Return (x, y) of the center of cell containing provided text 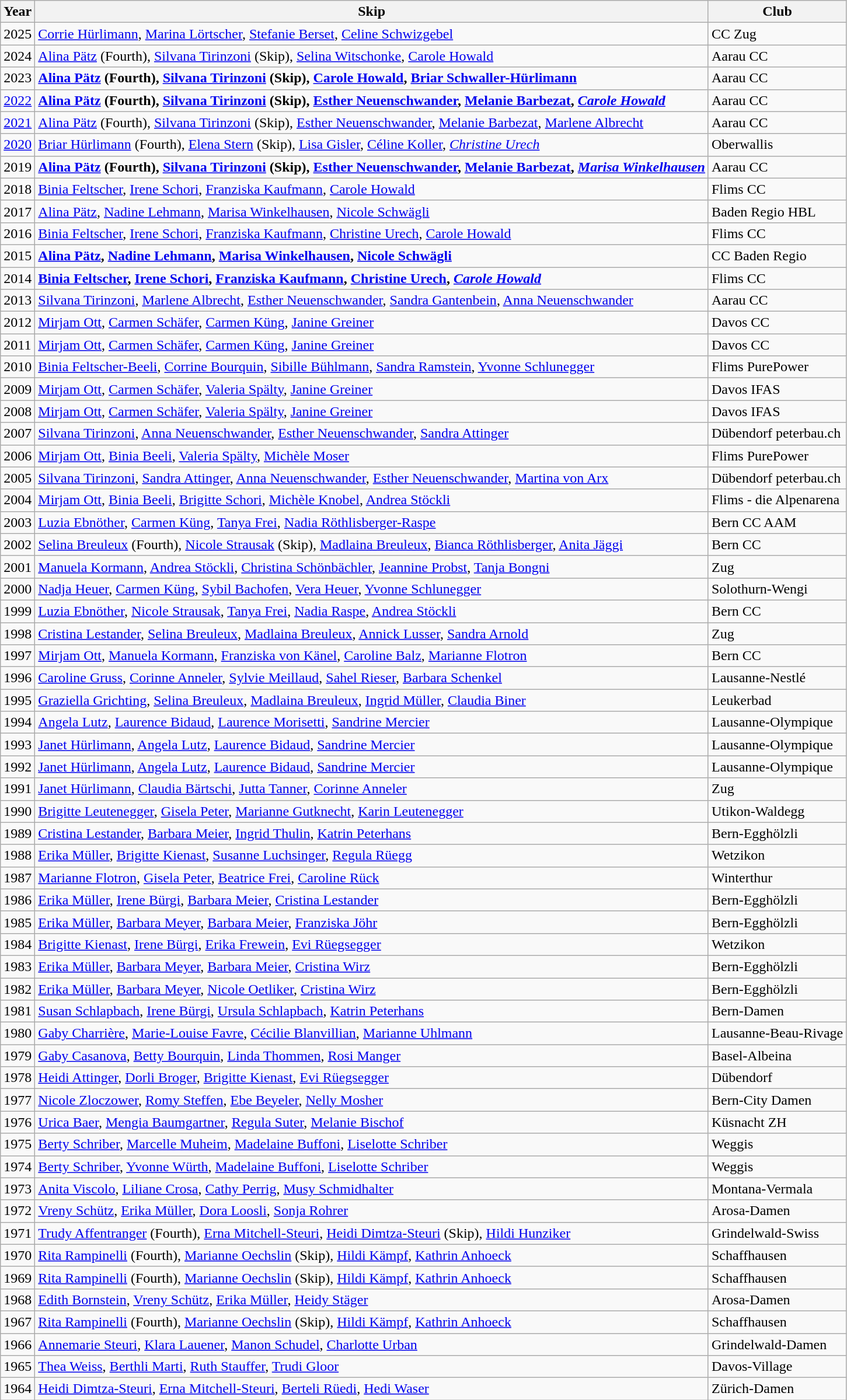
Winterthur (777, 878)
Erika Müller, Irene Bürgi, Barbara Meier, Cristina Lestander (372, 900)
1998 (18, 633)
1986 (18, 900)
1972 (18, 1211)
1996 (18, 678)
Edith Bornstein, Vreny Schütz, Erika Müller, Heidy Stäger (372, 1300)
1981 (18, 1011)
2010 (18, 367)
Thea Weiss, Berthli Marti, Ruth Stauffer, Trudi Gloor (372, 1367)
Lausanne-Beau-Rivage (777, 1034)
CC Baden Regio (777, 256)
Binia Feltscher-Beeli, Corrine Bourquin, Sibille Bühlmann, Sandra Ramstein, Yvonne Schlunegger (372, 367)
1993 (18, 745)
2003 (18, 522)
Selina Breuleux (Fourth), Nicole Strausak (Skip), Madlaina Breuleux, Bianca Röthlisberger, Anita Jäggi (372, 544)
Caroline Gruss, Corinne Anneler, Sylvie Meillaud, Sahel Rieser, Barbara Schenkel (372, 678)
1990 (18, 811)
Luzia Ebnöther, Carmen Küng, Tanya Frei, Nadia Röthlisberger-Raspe (372, 522)
Susan Schlapbach, Irene Bürgi, Ursula Schlapbach, Katrin Peterhans (372, 1011)
2001 (18, 567)
Leukerbad (777, 700)
Year (18, 12)
Solothurn-Wengi (777, 589)
1991 (18, 789)
1975 (18, 1144)
Nicole Zloczower, Romy Steffen, Ebe Beyeler, Nelly Mosher (372, 1100)
1980 (18, 1034)
1995 (18, 700)
Urica Baer, Mengia Baumgartner, Regula Suter, Melanie Bischof (372, 1122)
Brigitte Kienast, Irene Bürgi, Erika Frewein, Evi Rüegsegger (372, 944)
1987 (18, 878)
Utikon-Waldegg (777, 811)
Gaby Casanova, Betty Bourquin, Linda Thommen, Rosi Manger (372, 1056)
Mirjam Ott, Manuela Kormann, Franziska von Känel, Caroline Balz, Marianne Flotron (372, 656)
Oberwallis (777, 145)
Gaby Charrière, Marie-Louise Favre, Cécilie Blanvillian, Marianne Uhlmann (372, 1034)
2011 (18, 345)
1968 (18, 1300)
Cristina Lestander, Barbara Meier, Ingrid Thulin, Katrin Peterhans (372, 833)
1983 (18, 966)
Lausanne-Nestlé (777, 678)
1966 (18, 1344)
Annemarie Steuri, Klara Lauener, Manon Schudel, Charlotte Urban (372, 1344)
2020 (18, 145)
2006 (18, 456)
2024 (18, 56)
Berty Schriber, Marcelle Muheim, Madelaine Buffoni, Liselotte Schriber (372, 1144)
1989 (18, 833)
Trudy Affentranger (Fourth), Erna Mitchell-Steuri, Heidi Dimtza-Steuri (Skip), Hildi Hunziker (372, 1233)
Bern CC AAM (777, 522)
1973 (18, 1189)
1988 (18, 856)
1969 (18, 1277)
2025 (18, 34)
1967 (18, 1322)
2023 (18, 78)
Alina Pätz (Fourth), Silvana Tirinzoni (Skip), Esther Neuenschwander, Melanie Barbezat, Marlene Albrecht (372, 123)
Alina Pätz (Fourth), Silvana Tirinzoni (Skip), Esther Neuenschwander, Melanie Barbezat, Marisa Winkelhausen (372, 167)
Erika Müller, Barbara Meyer, Barbara Meier, Cristina Wirz (372, 966)
Montana-Vermala (777, 1189)
Marianne Flotron, Gisela Peter, Beatrice Frei, Caroline Rück (372, 878)
Graziella Grichting, Selina Breuleux, Madlaina Breuleux, Ingrid Müller, Claudia Biner (372, 700)
Club (777, 12)
1970 (18, 1255)
1999 (18, 611)
Luzia Ebnöther, Nicole Strausak, Tanya Frei, Nadia Raspe, Andrea Stöckli (372, 611)
1982 (18, 989)
Binia Feltscher, Irene Schori, Franziska Kaufmann, Carole Howald (372, 189)
1976 (18, 1122)
Grindelwald-Damen (777, 1344)
Heidi Attinger, Dorli Broger, Brigitte Kienast, Evi Rüegsegger (372, 1078)
2013 (18, 301)
2019 (18, 167)
Briar Hürlimann (Fourth), Elena Stern (Skip), Lisa Gisler, Céline Koller, Christine Urech (372, 145)
1964 (18, 1389)
Berty Schriber, Yvonne Würth, Madelaine Buffoni, Liselotte Schriber (372, 1167)
Anita Viscolo, Liliane Crosa, Cathy Perrig, Musy Schmidhalter (372, 1189)
2015 (18, 256)
1974 (18, 1167)
1985 (18, 922)
1971 (18, 1233)
Corrie Hürlimann, Marina Lörtscher, Stefanie Berset, Celine Schwizgebel (372, 34)
Brigitte Leutenegger, Gisela Peter, Marianne Gutknecht, Karin Leutenegger (372, 811)
Alina Pätz (Fourth), Silvana Tirinzoni (Skip), Carole Howald, Briar Schwaller-Hürlimann (372, 78)
1997 (18, 656)
2008 (18, 411)
Janet Hürlimann, Claudia Bärtschi, Jutta Tanner, Corinne Anneler (372, 789)
Dübendorf (777, 1078)
CC Zug (777, 34)
2002 (18, 544)
2022 (18, 100)
Cristina Lestander, Selina Breuleux, Madlaina Breuleux, Annick Lusser, Sandra Arnold (372, 633)
2017 (18, 211)
Basel-Albeina (777, 1056)
Vreny Schütz, Erika Müller, Dora Loosli, Sonja Rohrer (372, 1211)
2012 (18, 323)
Bern-City Damen (777, 1100)
Mirjam Ott, Binia Beeli, Valeria Spälty, Michèle Moser (372, 456)
Flims - die Alpenarena (777, 500)
Angela Lutz, Laurence Bidaud, Laurence Morisetti, Sandrine Mercier (372, 722)
Baden Regio HBL (777, 211)
Bern-Damen (777, 1011)
2004 (18, 500)
Silvana Tirinzoni, Anna Neuenschwander, Esther Neuenschwander, Sandra Attinger (372, 434)
Nadja Heuer, Carmen Küng, Sybil Bachofen, Vera Heuer, Yvonne Schlunegger (372, 589)
2016 (18, 233)
Skip (372, 12)
Grindelwald-Swiss (777, 1233)
Silvana Tirinzoni, Sandra Attinger, Anna Neuenschwander, Esther Neuenschwander, Martina von Arx (372, 478)
1984 (18, 944)
2009 (18, 389)
Alina Pätz (Fourth), Silvana Tirinzoni (Skip), Esther Neuenschwander, Melanie Barbezat, Carole Howald (372, 100)
Manuela Kormann, Andrea Stöckli, Christina Schönbächler, Jeannine Probst, Tanja Bongni (372, 567)
Davos-Village (777, 1367)
1979 (18, 1056)
2014 (18, 278)
2005 (18, 478)
1977 (18, 1100)
Erika Müller, Brigitte Kienast, Susanne Luchsinger, Regula Rüegg (372, 856)
1992 (18, 767)
1965 (18, 1367)
1978 (18, 1078)
2007 (18, 434)
1994 (18, 722)
2000 (18, 589)
Heidi Dimtza-Steuri, Erna Mitchell-Steuri, Berteli Rüedi, Hedi Waser (372, 1389)
Alina Pätz (Fourth), Silvana Tirinzoni (Skip), Selina Witschonke, Carole Howald (372, 56)
Mirjam Ott, Binia Beeli, Brigitte Schori, Michèle Knobel, Andrea Stöckli (372, 500)
Zürich-Damen (777, 1389)
2018 (18, 189)
Erika Müller, Barbara Meyer, Barbara Meier, Franziska Jöhr (372, 922)
2021 (18, 123)
Küsnacht ZH (777, 1122)
Silvana Tirinzoni, Marlene Albrecht, Esther Neuenschwander, Sandra Gantenbein, Anna Neuenschwander (372, 301)
Erika Müller, Barbara Meyer, Nicole Oetliker, Cristina Wirz (372, 989)
